Capture the cell that displays the provided text and extract its (X, Y) central coordinate. 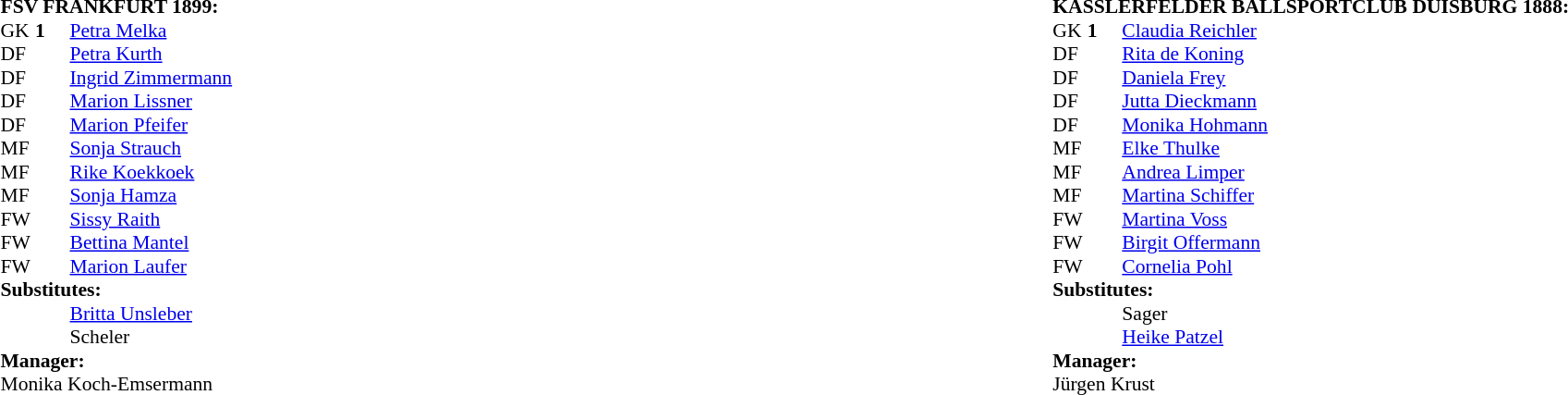
Ingrid Zimmermann (152, 78)
Sonja Strauch (152, 149)
Petra Melka (152, 31)
Scheler (152, 338)
Petra Kurth (152, 55)
Substitutes: (116, 290)
Bettina Mantel (152, 243)
Marion Lissner (152, 101)
Marion Laufer (152, 266)
Manager: (116, 361)
Sissy Raith (152, 219)
Rike Koekkoek (152, 172)
Sonja Hamza (152, 195)
Marion Pfeifer (152, 125)
Britta Unsleber (152, 314)
